Return the (X, Y) coordinate for the center point of the cell that contains the specified text.  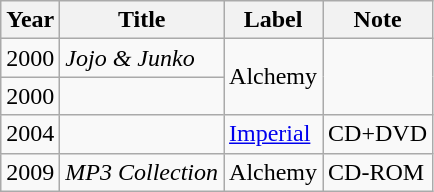
2004 (30, 134)
MP3 Collection (142, 172)
Label (274, 20)
Note (378, 20)
Year (30, 20)
CD+DVD (378, 134)
2009 (30, 172)
Title (142, 20)
CD-ROM (378, 172)
Imperial (274, 134)
Jojo & Junko (142, 58)
